Search for the cell housing the specified text and yield its (x, y) center coordinate. 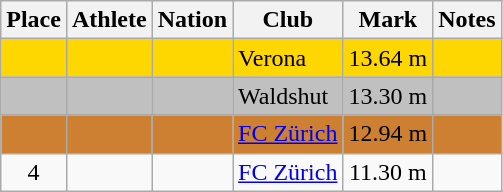
Waldshut (288, 96)
4 (34, 172)
Nation (192, 20)
13.64 m (388, 58)
Verona (288, 58)
Mark (388, 20)
Athlete (109, 20)
12.94 m (388, 134)
Notes (467, 20)
Place (34, 20)
11.30 m (388, 172)
Club (288, 20)
13.30 m (388, 96)
